Identify which cell holds the provided text, then report its (x, y) central coordinate. 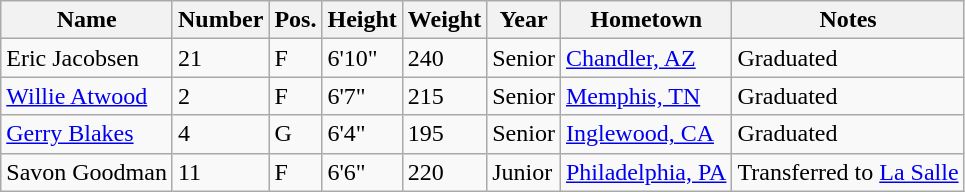
Number (220, 20)
4 (220, 134)
Notes (848, 20)
11 (220, 172)
Inglewood, CA (646, 134)
Eric Jacobsen (87, 58)
6'6" (362, 172)
Year (524, 20)
6'7" (362, 96)
Savon Goodman (87, 172)
220 (444, 172)
Junior (524, 172)
240 (444, 58)
Weight (444, 20)
G (296, 134)
Transferred to La Salle (848, 172)
Willie Atwood (87, 96)
Memphis, TN (646, 96)
215 (444, 96)
Pos. (296, 20)
2 (220, 96)
6'4" (362, 134)
Gerry Blakes (87, 134)
Height (362, 20)
Chandler, AZ (646, 58)
Hometown (646, 20)
21 (220, 58)
6'10" (362, 58)
195 (444, 134)
Name (87, 20)
Philadelphia, PA (646, 172)
